Identify which cell holds the provided text, then report its [X, Y] central coordinate. 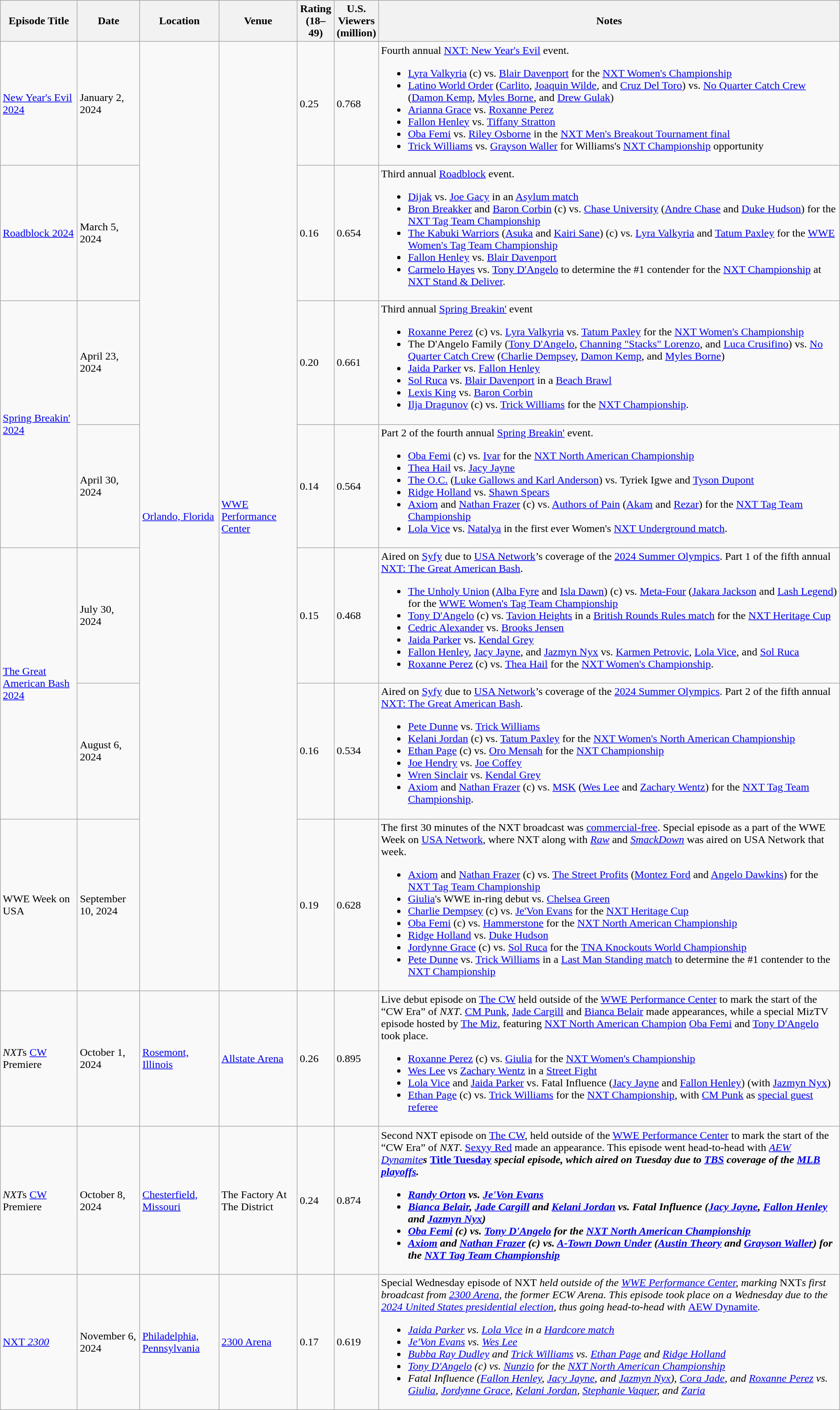
Location [179, 21]
January 2, 2024 [109, 103]
November 6, 2024 [109, 1342]
Date [109, 21]
0.14 [315, 486]
April 23, 2024 [109, 363]
WWE Week on USA [39, 905]
Venue [258, 21]
0.17 [315, 1342]
0.628 [356, 905]
August 6, 2024 [109, 751]
0.24 [315, 1200]
Philadelphia, Pennsylvania [179, 1342]
0.564 [356, 486]
0.20 [315, 363]
Spring Breakin' 2024 [39, 424]
0.26 [315, 1059]
Notes [609, 21]
March 5, 2024 [109, 233]
New Year's Evil 2024 [39, 103]
Allstate Arena [258, 1059]
Episode Title [39, 21]
April 30, 2024 [109, 486]
The Factory At The District [258, 1200]
WWE Performance Center [258, 516]
0.468 [356, 615]
October 8, 2024 [109, 1200]
0.619 [356, 1342]
September 10, 2024 [109, 905]
Orlando, Florida [179, 516]
0.19 [315, 905]
0.534 [356, 751]
October 1, 2024 [109, 1059]
Rating(18–49) [315, 21]
0.654 [356, 233]
NXT 2300 [39, 1342]
Chesterfield, Missouri [179, 1200]
The Great American Bash 2024 [39, 683]
0.874 [356, 1200]
0.661 [356, 363]
0.895 [356, 1059]
2300 Arena [258, 1342]
July 30, 2024 [109, 615]
0.25 [315, 103]
Roadblock 2024 [39, 233]
0.15 [315, 615]
U.S.Viewers(million) [356, 21]
0.768 [356, 103]
Rosemont, Illinois [179, 1059]
